Determine the [x, y] coordinate at the center of the cell enclosing the given text.  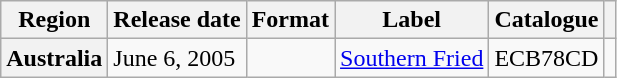
Southern Fried [412, 58]
June 6, 2005 [177, 58]
ECB78CD [546, 58]
Australia [54, 58]
Release date [177, 20]
Region [54, 20]
Format [290, 20]
Catalogue [546, 20]
Label [412, 20]
